Search for the cell housing the specified text and yield its [X, Y] center coordinate. 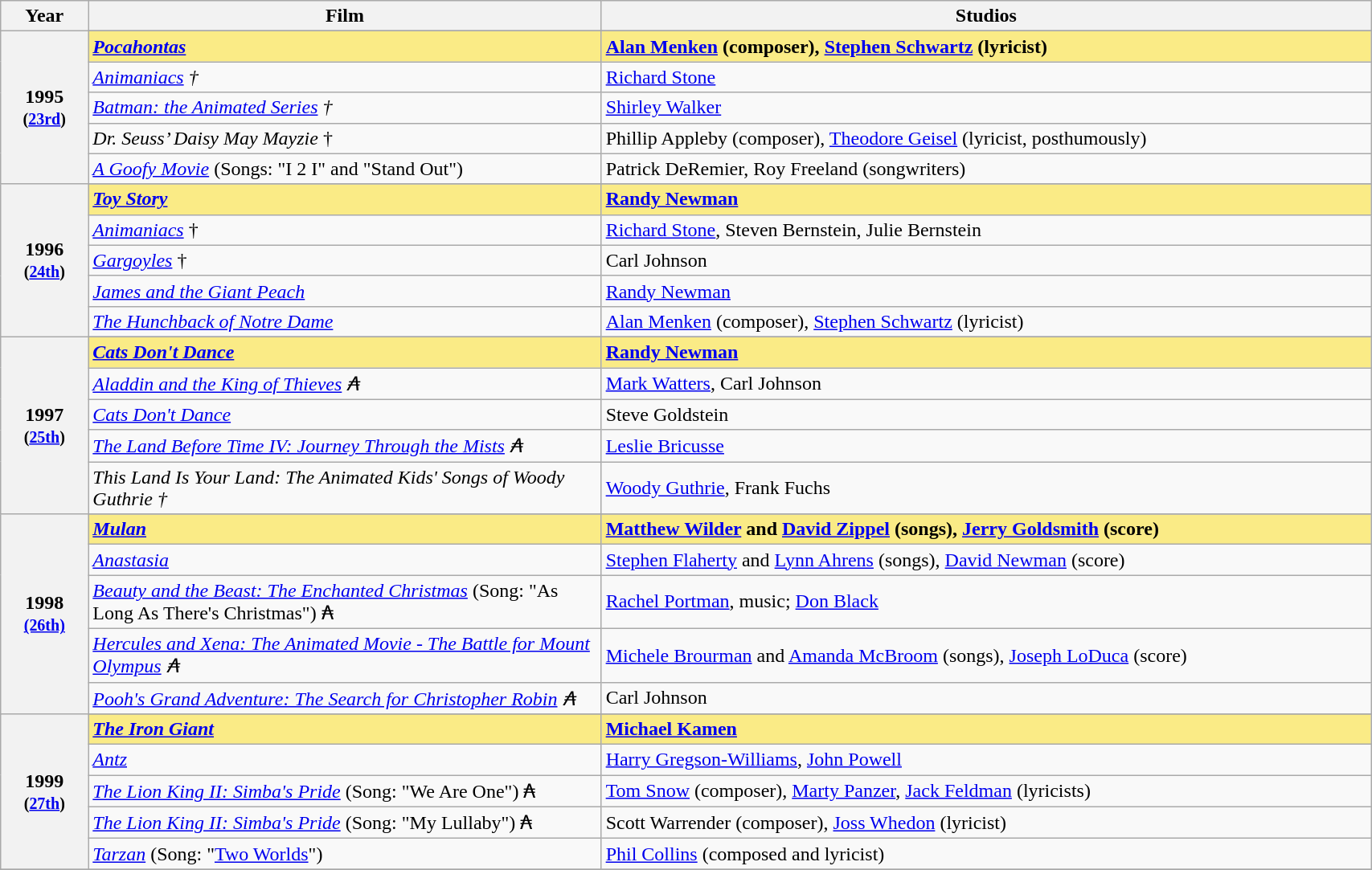
Antz [345, 760]
1996 (24th) [45, 260]
Richard Stone [986, 77]
Beauty and the Beast: The Enchanted Christmas (Song: "As Long As There's Christmas") ₳ [345, 602]
Toy Story [345, 199]
James and the Giant Peach [345, 291]
Tom Snow (composer), Marty Panzer, Jack Feldman (lyricists) [986, 791]
Steve Goldstein [986, 415]
1995 (23rd) [45, 108]
A Goofy Movie (Songs: "I 2 I" and "Stand Out") [345, 169]
The Hunchback of Notre Dame [345, 321]
Patrick DeRemier, Roy Freeland (songwriters) [986, 169]
Rachel Portman, music; Don Black [986, 602]
Studios [986, 16]
Film [345, 16]
Leslie Bricusse [986, 446]
Phil Collins (composed and lyricist) [986, 854]
The Lion King II: Simba's Pride (Song: "We Are One") ₳ [345, 791]
Michele Brourman and Amanda McBroom (songs), Joseph LoDuca (score) [986, 656]
The Iron Giant [345, 729]
1999 (27th) [45, 792]
Dr. Seuss’ Daisy May Mayzie † [345, 138]
The Land Before Time IV: Journey Through the Mists ₳ [345, 446]
Aladdin and the King of Thieves ₳ [345, 384]
Phillip Appleby (composer), Theodore Geisel (lyricist, posthumously) [986, 138]
Tarzan (Song: "Two Worlds") [345, 854]
1998(26th) [45, 614]
Shirley Walker [986, 108]
Woody Guthrie, Frank Fuchs [986, 488]
Pocahontas [345, 47]
Michael Kamen [986, 729]
Stephen Flaherty and Lynn Ahrens (songs), David Newman (score) [986, 560]
The Lion King II: Simba's Pride (Song: "My Lullaby") ₳ [345, 823]
Mulan [345, 529]
Gargoyles † [345, 260]
1997 (25th) [45, 425]
Scott Warrender (composer), Joss Whedon (lyricist) [986, 823]
Harry Gregson-Williams, John Powell [986, 760]
Hercules and Xena: The Animated Movie - The Battle for Mount Olympus ₳ [345, 656]
Pooh's Grand Adventure: The Search for Christopher Robin ₳ [345, 698]
Mark Watters, Carl Johnson [986, 384]
Richard Stone, Steven Bernstein, Julie Bernstein [986, 230]
Anastasia [345, 560]
Year [45, 16]
Matthew Wilder and David Zippel (songs), Jerry Goldsmith (score) [986, 529]
Batman: the Animated Series † [345, 108]
This Land Is Your Land: The Animated Kids' Songs of Woody Guthrie † [345, 488]
